Determine the (x, y) coordinate at the center of the cell enclosing the given text.  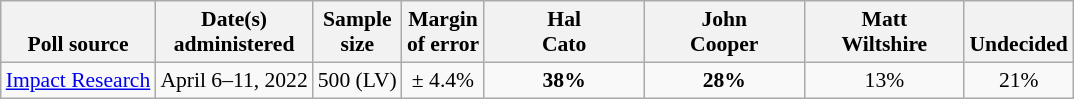
13% (884, 80)
Poll source (78, 32)
JohnCooper (724, 32)
28% (724, 80)
± 4.4% (443, 80)
Date(s)administered (234, 32)
Samplesize (358, 32)
Marginof error (443, 32)
April 6–11, 2022 (234, 80)
HalCato (564, 32)
500 (LV) (358, 80)
21% (1018, 80)
MattWiltshire (884, 32)
Undecided (1018, 32)
Impact Research (78, 80)
38% (564, 80)
